Identify which cell holds the provided text, then report its (X, Y) central coordinate. 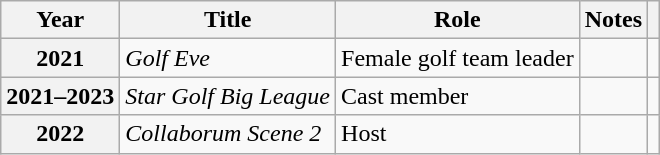
Collaborum Scene 2 (228, 134)
2021–2023 (60, 96)
Role (458, 20)
Year (60, 20)
Golf Eve (228, 58)
2021 (60, 58)
2022 (60, 134)
Title (228, 20)
Host (458, 134)
Female golf team leader (458, 58)
Notes (613, 20)
Cast member (458, 96)
Star Golf Big League (228, 96)
